Provide the (X, Y) coordinate of the cell's center where the given text is located.  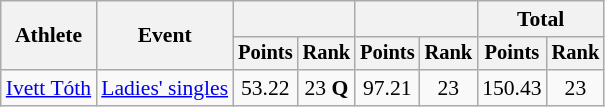
Ivett Tóth (48, 88)
Athlete (48, 36)
97.21 (387, 88)
Event (164, 36)
23 Q (327, 88)
150.43 (512, 88)
Ladies' singles (164, 88)
53.22 (265, 88)
Total (540, 19)
